Return the (x, y) coordinate for the center point of the cell that contains the specified text.  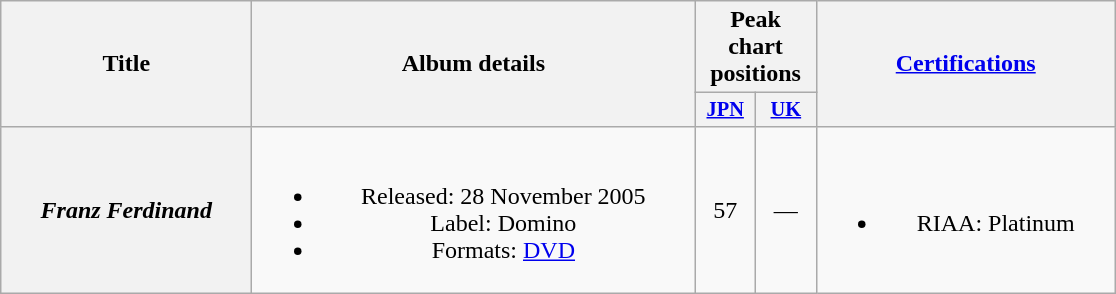
Title (126, 64)
UK (786, 110)
— (786, 210)
Released: 28 November 2005Label: DominoFormats: DVD (474, 210)
RIAA: Platinum (966, 210)
57 (726, 210)
Certifications (966, 64)
Album details (474, 64)
Peak chart positions (756, 47)
Franz Ferdinand (126, 210)
JPN (726, 110)
